Search for the cell housing the specified text and yield its (X, Y) center coordinate. 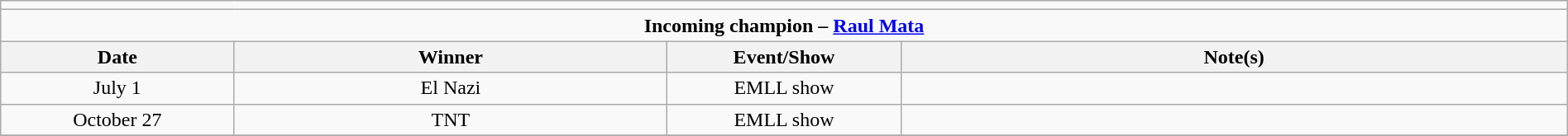
El Nazi (451, 88)
Event/Show (784, 57)
Date (117, 57)
TNT (451, 120)
Incoming champion – Raul Mata (784, 26)
Winner (451, 57)
Note(s) (1234, 57)
July 1 (117, 88)
October 27 (117, 120)
